Scan for the cell matching the given text and deliver its (X, Y) coordinate at center. 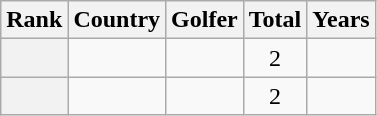
Years (341, 20)
Golfer (205, 20)
Total (275, 20)
Country (117, 20)
Rank (34, 20)
